Search for the cell housing the specified text and yield its [X, Y] center coordinate. 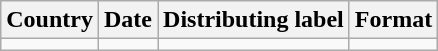
Date [128, 20]
Distributing label [254, 20]
Country [50, 20]
Format [393, 20]
